Find where the given text appears and provide that cell's center as [x, y] coordinate. 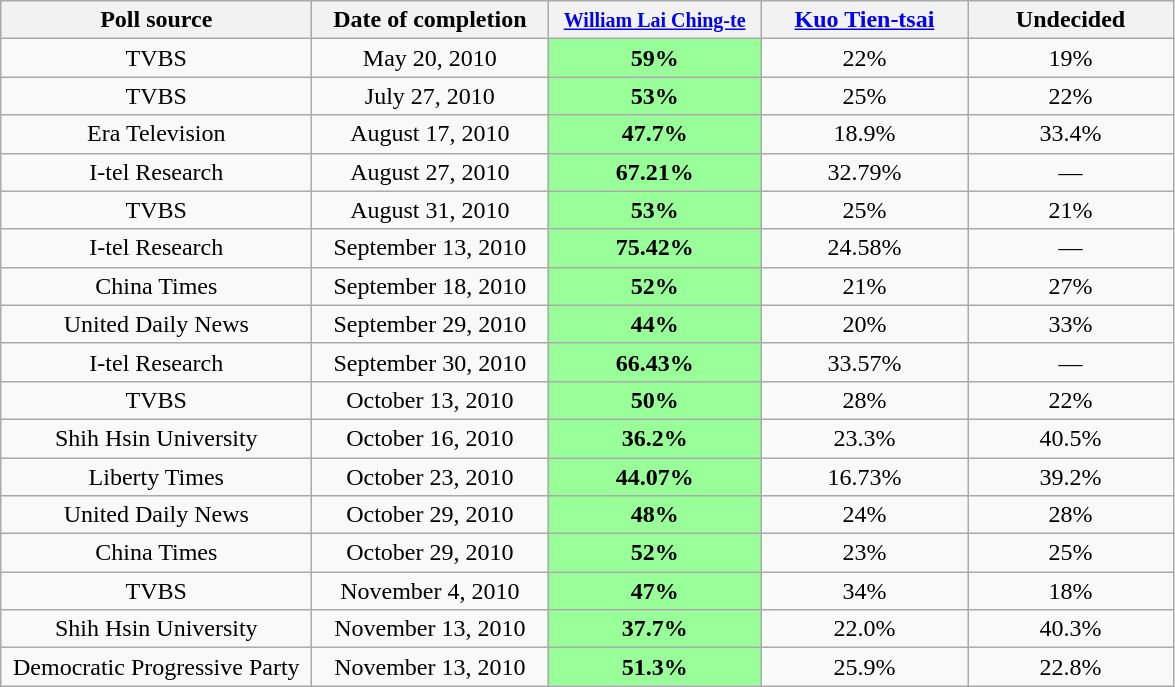
Liberty Times [156, 477]
September 13, 2010 [430, 248]
40.3% [1071, 629]
47% [655, 591]
25.9% [864, 667]
75.42% [655, 248]
24% [864, 515]
July 27, 2010 [430, 96]
48% [655, 515]
66.43% [655, 362]
47.7% [655, 134]
44.07% [655, 477]
39.2% [1071, 477]
22.8% [1071, 667]
August 17, 2010 [430, 134]
Poll source [156, 20]
18.9% [864, 134]
September 29, 2010 [430, 324]
34% [864, 591]
23.3% [864, 438]
August 27, 2010 [430, 172]
November 4, 2010 [430, 591]
16.73% [864, 477]
51.3% [655, 667]
24.58% [864, 248]
Democratic Progressive Party [156, 667]
32.79% [864, 172]
September 18, 2010 [430, 286]
Undecided [1071, 20]
22.0% [864, 629]
Era Television [156, 134]
36.2% [655, 438]
October 13, 2010 [430, 400]
40.5% [1071, 438]
September 30, 2010 [430, 362]
October 23, 2010 [430, 477]
33.4% [1071, 134]
67.21% [655, 172]
33.57% [864, 362]
23% [864, 553]
18% [1071, 591]
Date of completion [430, 20]
44% [655, 324]
William Lai Ching-te [655, 20]
33% [1071, 324]
October 16, 2010 [430, 438]
19% [1071, 58]
August 31, 2010 [430, 210]
59% [655, 58]
37.7% [655, 629]
50% [655, 400]
May 20, 2010 [430, 58]
Kuo Tien-tsai [864, 20]
20% [864, 324]
27% [1071, 286]
